Detect which cell encompasses the target text, then output its [X, Y] center coordinate. 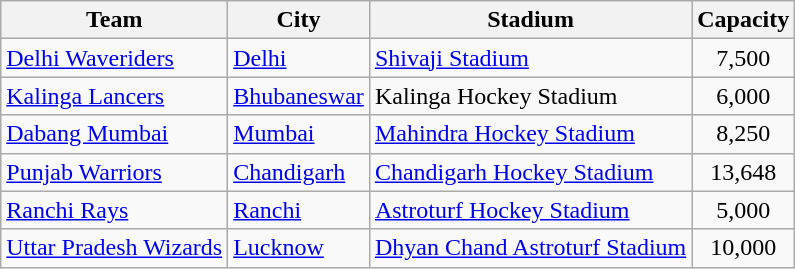
7,500 [744, 58]
Chandigarh Hockey Stadium [530, 172]
Mahindra Hockey Stadium [530, 134]
Delhi [299, 58]
Capacity [744, 20]
City [299, 20]
6,000 [744, 96]
Dabang Mumbai [114, 134]
Ranchi Rays [114, 210]
Team [114, 20]
Uttar Pradesh Wizards [114, 248]
13,648 [744, 172]
Chandigarh [299, 172]
5,000 [744, 210]
Ranchi [299, 210]
10,000 [744, 248]
Dhyan Chand Astroturf Stadium [530, 248]
Bhubaneswar [299, 96]
8,250 [744, 134]
Astroturf Hockey Stadium [530, 210]
Stadium [530, 20]
Kalinga Lancers [114, 96]
Mumbai [299, 134]
Shivaji Stadium [530, 58]
Punjab Warriors [114, 172]
Delhi Waveriders [114, 58]
Lucknow [299, 248]
Kalinga Hockey Stadium [530, 96]
